Scan for the cell matching the given text and deliver its (x, y) coordinate at center. 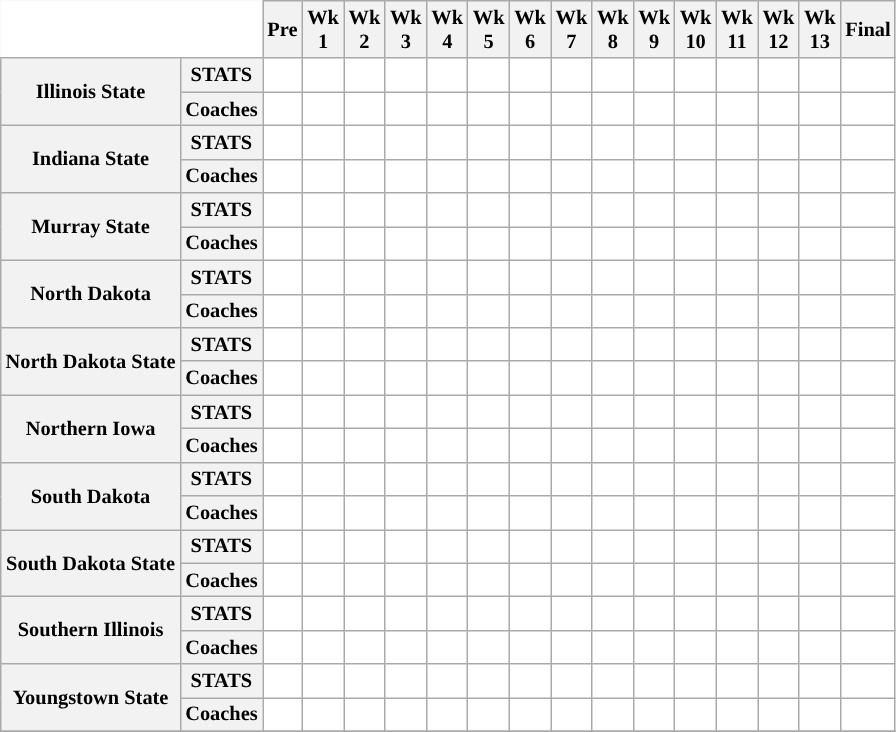
Pre (282, 29)
Wk2 (364, 29)
Northern Iowa (91, 428)
Youngstown State (91, 698)
Murray State (91, 226)
Wk8 (612, 29)
Wk13 (820, 29)
South Dakota State (91, 562)
Wk5 (488, 29)
Southern Illinois (91, 630)
Wk6 (530, 29)
Final (868, 29)
North Dakota (91, 294)
North Dakota State (91, 360)
Wk10 (696, 29)
Wk1 (322, 29)
Wk11 (736, 29)
Wk12 (778, 29)
Indiana State (91, 158)
Wk9 (654, 29)
Wk4 (448, 29)
Wk7 (572, 29)
Wk3 (406, 29)
South Dakota (91, 496)
Illinois State (91, 92)
